Pinpoint the cell where the given text exists, returning its [X, Y] midpoint coordinate. 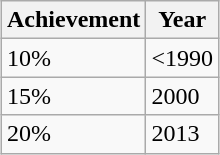
<1990 [182, 58]
10% [74, 58]
Achievement [74, 20]
2000 [182, 96]
15% [74, 96]
Year [182, 20]
2013 [182, 134]
20% [74, 134]
